For the text-containing cell, return its midpoint in [X, Y] coordinate format. 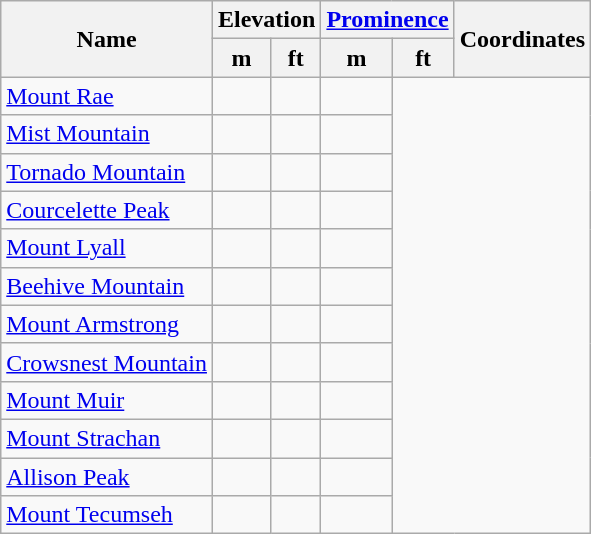
Mount Lyall [107, 248]
Courcelette Peak [107, 210]
Mount Strachan [107, 438]
Crowsnest Mountain [107, 362]
Mount Muir [107, 400]
Tornado Mountain [107, 172]
Elevation [266, 20]
Mount Tecumseh [107, 515]
Mist Mountain [107, 134]
Coordinates [522, 39]
Mount Rae [107, 96]
Allison Peak [107, 477]
Name [107, 39]
Mount Armstrong [107, 324]
Prominence [388, 20]
Beehive Mountain [107, 286]
